Provide the (X, Y) coordinate of the cell's center where the given text is located.  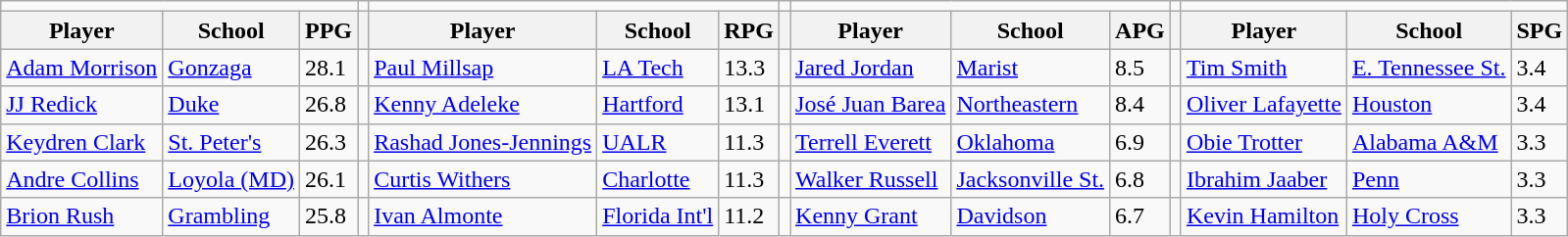
LA Tech (658, 68)
Ibrahim Jaaber (1263, 179)
11.2 (749, 216)
Alabama A&M (1429, 142)
8.5 (1140, 68)
Kenny Grant (871, 216)
6.8 (1140, 179)
28.1 (329, 68)
Kevin Hamilton (1263, 216)
Duke (231, 105)
Davidson (1031, 216)
SPG (1540, 30)
Marist (1031, 68)
Terrell Everett (871, 142)
Jared Jordan (871, 68)
25.8 (329, 216)
PPG (329, 30)
Adam Morrison (82, 68)
Rashad Jones-Jennings (482, 142)
Grambling (231, 216)
José Juan Barea (871, 105)
Florida Int'l (658, 216)
Houston (1429, 105)
Oliver Lafayette (1263, 105)
Kenny Adeleke (482, 105)
Oklahoma (1031, 142)
E. Tennessee St. (1429, 68)
Charlotte (658, 179)
26.1 (329, 179)
Loyola (MD) (231, 179)
Walker Russell (871, 179)
St. Peter's (231, 142)
Curtis Withers (482, 179)
Obie Trotter (1263, 142)
JJ Redick (82, 105)
Keydren Clark (82, 142)
26.3 (329, 142)
Paul Millsap (482, 68)
RPG (749, 30)
Brion Rush (82, 216)
Penn (1429, 179)
Tim Smith (1263, 68)
Hartford (658, 105)
6.9 (1140, 142)
13.1 (749, 105)
Ivan Almonte (482, 216)
Holy Cross (1429, 216)
13.3 (749, 68)
UALR (658, 142)
Gonzaga (231, 68)
Andre Collins (82, 179)
Jacksonville St. (1031, 179)
8.4 (1140, 105)
APG (1140, 30)
26.8 (329, 105)
Northeastern (1031, 105)
6.7 (1140, 216)
